Return (x, y) of the center of cell containing provided text 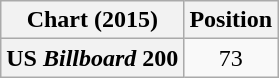
Position (231, 20)
US Billboard 200 (92, 58)
73 (231, 58)
Chart (2015) (92, 20)
